Identify which cell holds the provided text, then report its [x, y] central coordinate. 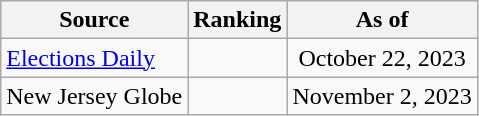
November 2, 2023 [382, 96]
As of [382, 20]
Source [94, 20]
October 22, 2023 [382, 58]
New Jersey Globe [94, 96]
Ranking [238, 20]
Elections Daily [94, 58]
